Locate the cell with the specified text and output its [x, y] center coordinate. 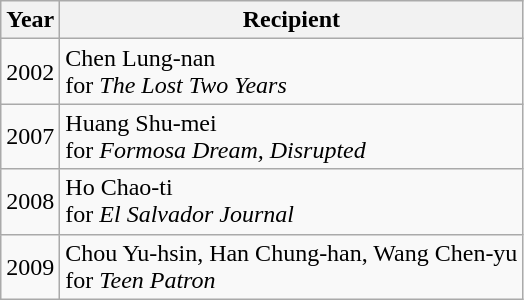
Ho Chao-ti for El Salvador Journal [292, 202]
2007 [30, 136]
Chen Lung-nan for The Lost Two Years [292, 72]
2002 [30, 72]
2008 [30, 202]
Year [30, 20]
Recipient [292, 20]
Chou Yu-hsin, Han Chung-han, Wang Chen-yu for Teen Patron [292, 266]
2009 [30, 266]
Huang Shu-mei for Formosa Dream, Disrupted [292, 136]
